From the cell containing the given text, extract its center point as (X, Y) coordinate. 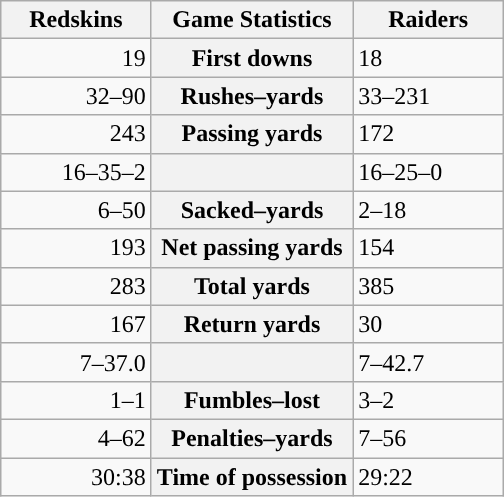
4–62 (76, 438)
Passing yards (252, 134)
Game Statistics (252, 20)
Rushes–yards (252, 96)
16–35–2 (76, 172)
283 (76, 286)
Raiders (428, 20)
32–90 (76, 96)
29:22 (428, 477)
30:38 (76, 477)
Redskins (76, 20)
Total yards (252, 286)
16–25–0 (428, 172)
193 (76, 248)
6–50 (76, 210)
167 (76, 324)
Penalties–yards (252, 438)
19 (76, 58)
154 (428, 248)
18 (428, 58)
Sacked–yards (252, 210)
172 (428, 134)
Return yards (252, 324)
3–2 (428, 400)
33–231 (428, 96)
Net passing yards (252, 248)
Time of possession (252, 477)
Fumbles–lost (252, 400)
First downs (252, 58)
30 (428, 324)
243 (76, 134)
385 (428, 286)
7–56 (428, 438)
7–42.7 (428, 362)
2–18 (428, 210)
7–37.0 (76, 362)
1–1 (76, 400)
